Locate the cell with the specified text and output its (X, Y) center coordinate. 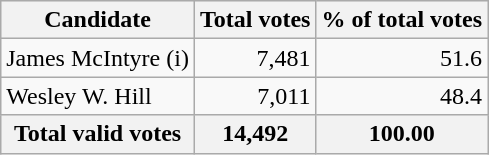
14,492 (255, 134)
51.6 (402, 58)
% of total votes (402, 20)
7,481 (255, 58)
48.4 (402, 96)
100.00 (402, 134)
James McIntyre (i) (98, 58)
Total votes (255, 20)
7,011 (255, 96)
Candidate (98, 20)
Total valid votes (98, 134)
Wesley W. Hill (98, 96)
